Provide the [X, Y] coordinate of the cell's center where the given text is located.  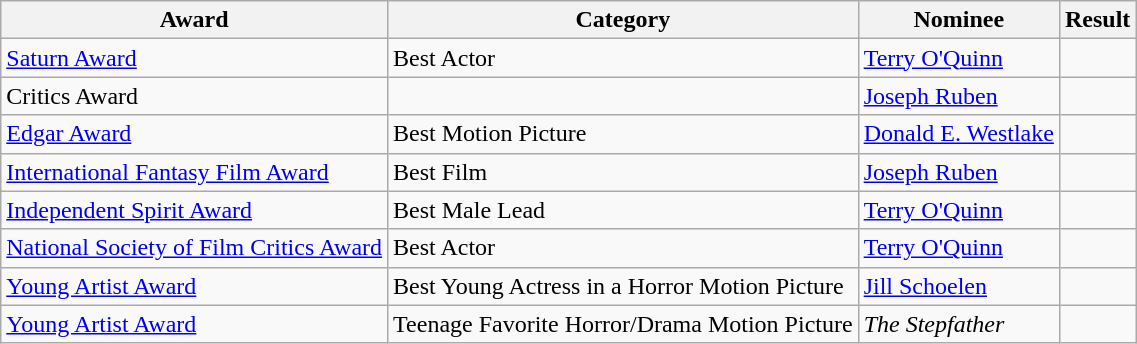
Saturn Award [194, 58]
Edgar Award [194, 134]
Donald E. Westlake [958, 134]
Result [1097, 20]
National Society of Film Critics Award [194, 248]
Teenage Favorite Horror/Drama Motion Picture [624, 324]
Nominee [958, 20]
The Stepfather [958, 324]
Best Young Actress in a Horror Motion Picture [624, 286]
Award [194, 20]
Category [624, 20]
Best Male Lead [624, 210]
Critics Award [194, 96]
Independent Spirit Award [194, 210]
Best Motion Picture [624, 134]
Jill Schoelen [958, 286]
International Fantasy Film Award [194, 172]
Best Film [624, 172]
